Locate the cell with the specified text and output its [x, y] center coordinate. 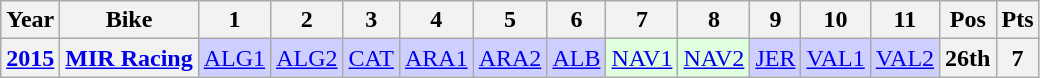
26th [968, 58]
MIR Racing [129, 58]
8 [714, 20]
CAT [371, 58]
2 [307, 20]
ALG1 [234, 58]
11 [904, 20]
ARA2 [510, 58]
1 [234, 20]
VAL2 [904, 58]
Bike [129, 20]
Year [30, 20]
10 [836, 20]
ALG2 [307, 58]
JER [776, 58]
Pos [968, 20]
VAL1 [836, 58]
6 [576, 20]
2015 [30, 58]
5 [510, 20]
4 [436, 20]
NAV2 [714, 58]
9 [776, 20]
3 [371, 20]
ALB [576, 58]
ARA1 [436, 58]
NAV1 [642, 58]
Pts [1018, 20]
